Return [X, Y] of the center of cell containing provided text 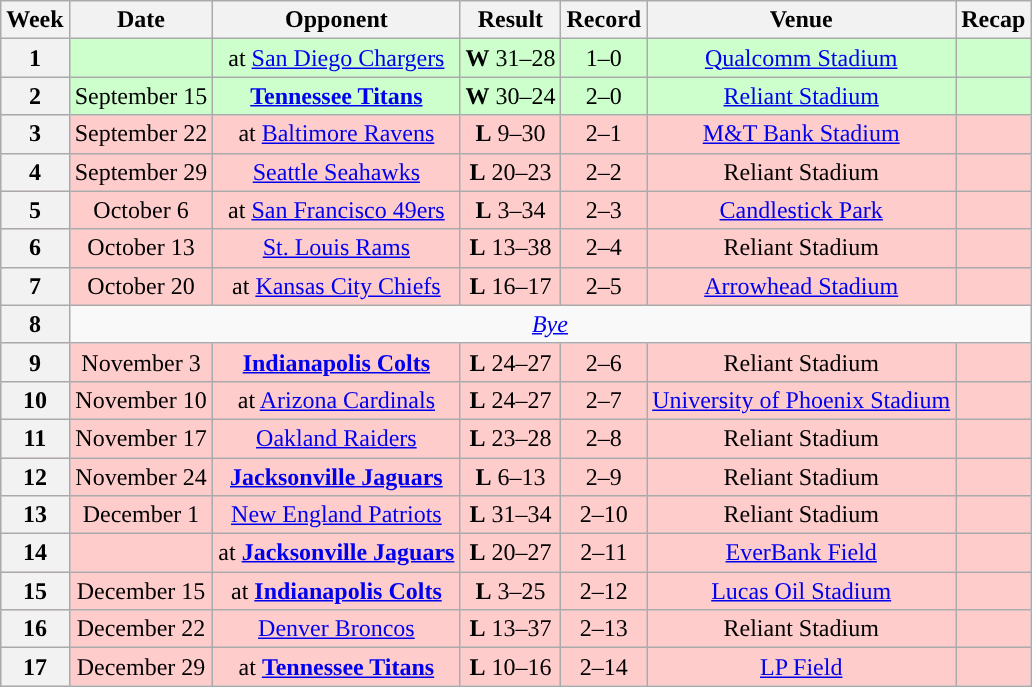
Qualcomm Stadium [802, 58]
at Jacksonville Jaguars [336, 553]
Bye [550, 324]
L 9–30 [510, 134]
L 20–23 [510, 172]
October 13 [141, 248]
L 16–17 [510, 286]
Opponent [336, 20]
November 10 [141, 400]
L 20–27 [510, 553]
Record [604, 20]
Indianapolis Colts [336, 362]
8 [35, 324]
Recap [994, 20]
November 17 [141, 438]
December 15 [141, 591]
St. Louis Rams [336, 248]
EverBank Field [802, 553]
12 [35, 477]
M&T Bank Stadium [802, 134]
September 15 [141, 96]
Venue [802, 20]
W 30–24 [510, 96]
L 3–34 [510, 210]
2–9 [604, 477]
10 [35, 400]
L 6–13 [510, 477]
September 22 [141, 134]
2–14 [604, 667]
at Tennessee Titans [336, 667]
December 22 [141, 629]
L 31–34 [510, 515]
Candlestick Park [802, 210]
14 [35, 553]
Jacksonville Jaguars [336, 477]
1 [35, 58]
at Baltimore Ravens [336, 134]
at Arizona Cardinals [336, 400]
December 1 [141, 515]
13 [35, 515]
6 [35, 248]
17 [35, 667]
Week [35, 20]
2–11 [604, 553]
Result [510, 20]
at San Diego Chargers [336, 58]
2–8 [604, 438]
15 [35, 591]
September 29 [141, 172]
L 13–38 [510, 248]
2–2 [604, 172]
2–10 [604, 515]
2–3 [604, 210]
2–12 [604, 591]
5 [35, 210]
2–6 [604, 362]
2–4 [604, 248]
Seattle Seahawks [336, 172]
at San Francisco 49ers [336, 210]
L 23–28 [510, 438]
October 20 [141, 286]
W 31–28 [510, 58]
November 24 [141, 477]
2–1 [604, 134]
New England Patriots [336, 515]
November 3 [141, 362]
Lucas Oil Stadium [802, 591]
9 [35, 362]
Arrowhead Stadium [802, 286]
2–13 [604, 629]
16 [35, 629]
University of Phoenix Stadium [802, 400]
L 13–37 [510, 629]
L 10–16 [510, 667]
L 3–25 [510, 591]
2–7 [604, 400]
at Indianapolis Colts [336, 591]
3 [35, 134]
2–5 [604, 286]
December 29 [141, 667]
2 [35, 96]
at Kansas City Chiefs [336, 286]
Tennessee Titans [336, 96]
Date [141, 20]
Oakland Raiders [336, 438]
2–0 [604, 96]
LP Field [802, 667]
11 [35, 438]
4 [35, 172]
October 6 [141, 210]
Denver Broncos [336, 629]
1–0 [604, 58]
7 [35, 286]
